Pinpoint the cell where the given text exists, returning its [X, Y] midpoint coordinate. 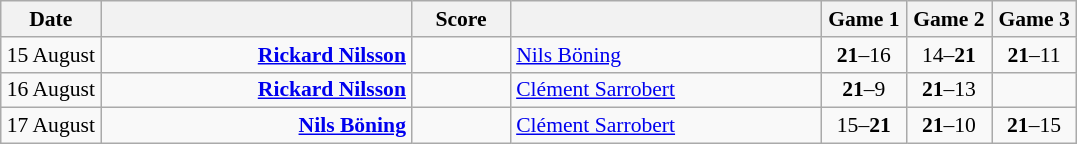
16 August [51, 90]
15–21 [864, 126]
21–15 [1034, 126]
17 August [51, 126]
21–16 [864, 55]
21–10 [948, 126]
Score [461, 19]
Game 1 [864, 19]
14–21 [948, 55]
15 August [51, 55]
Game 2 [948, 19]
21–9 [864, 90]
Date [51, 19]
21–13 [948, 90]
21–11 [1034, 55]
Game 3 [1034, 19]
